Return the (X, Y) coordinate for the center point of the cell that contains the specified text.  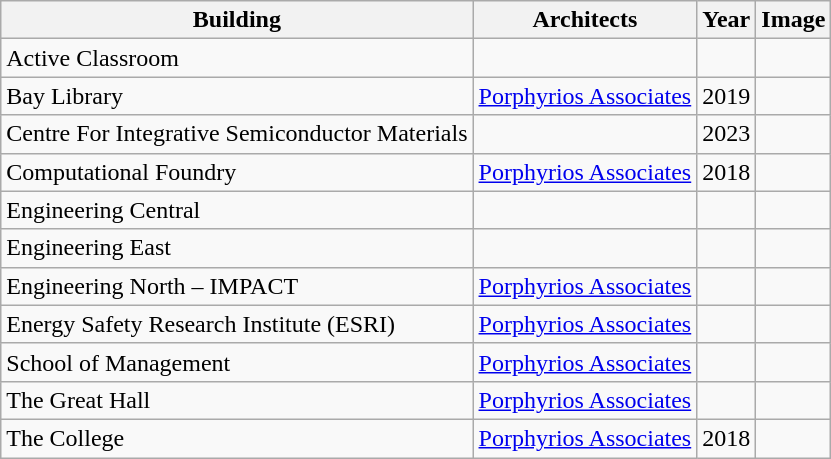
Computational Foundry (237, 172)
Active Classroom (237, 58)
The Great Hall (237, 400)
Energy Safety Research Institute (ESRI) (237, 324)
The College (237, 438)
Bay Library (237, 96)
Engineering East (237, 248)
Engineering North – IMPACT (237, 286)
Image (794, 20)
School of Management (237, 362)
Year (726, 20)
Engineering Central (237, 210)
Building (237, 20)
2019 (726, 96)
Architects (585, 20)
Centre For Integrative Semiconductor Materials (237, 134)
2023 (726, 134)
